Find where the given text appears and provide that cell's center as (x, y) coordinate. 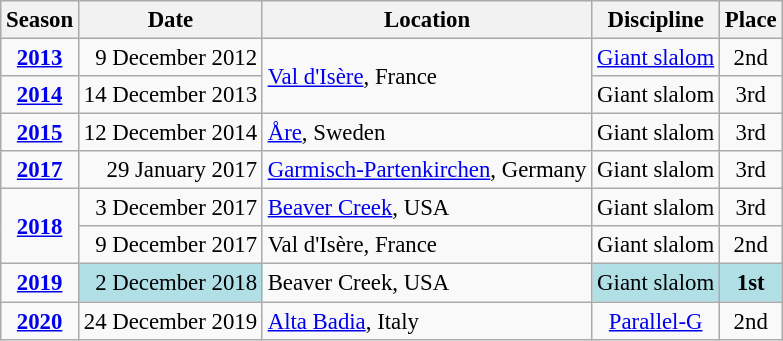
2013 (40, 58)
2017 (40, 170)
Season (40, 20)
2015 (40, 133)
14 December 2013 (170, 95)
Parallel-G (656, 321)
24 December 2019 (170, 321)
Location (426, 20)
2018 (40, 226)
Date (170, 20)
Garmisch-Partenkirchen, Germany (426, 170)
Discipline (656, 20)
2014 (40, 95)
Place (750, 20)
1st (750, 283)
9 December 2017 (170, 245)
2 December 2018 (170, 283)
29 January 2017 (170, 170)
12 December 2014 (170, 133)
3 December 2017 (170, 208)
2019 (40, 283)
Åre, Sweden (426, 133)
9 December 2012 (170, 58)
Alta Badia, Italy (426, 321)
2020 (40, 321)
